Return [X, Y] of the center of cell containing provided text 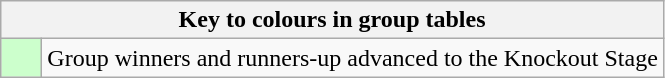
Group winners and runners-up advanced to the Knockout Stage [353, 58]
Key to colours in group tables [332, 20]
